Pinpoint the cell where the given text exists, returning its [X, Y] midpoint coordinate. 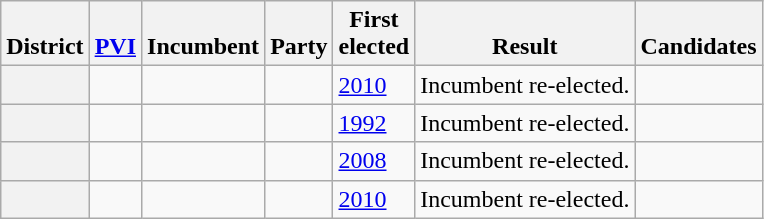
2008 [374, 161]
Result [525, 34]
District [45, 34]
Incumbent [204, 34]
PVI [115, 34]
Candidates [698, 34]
1992 [374, 123]
Firstelected [374, 34]
Party [299, 34]
